Determine the [x, y] coordinate at the center of the cell enclosing the given text.  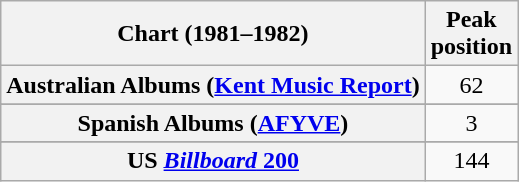
Spanish Albums (AFYVE) [213, 123]
144 [471, 161]
Chart (1981–1982) [213, 34]
Peakposition [471, 34]
US Billboard 200 [213, 161]
3 [471, 123]
62 [471, 85]
Australian Albums (Kent Music Report) [213, 85]
